Identify which cell holds the provided text, then report its (x, y) central coordinate. 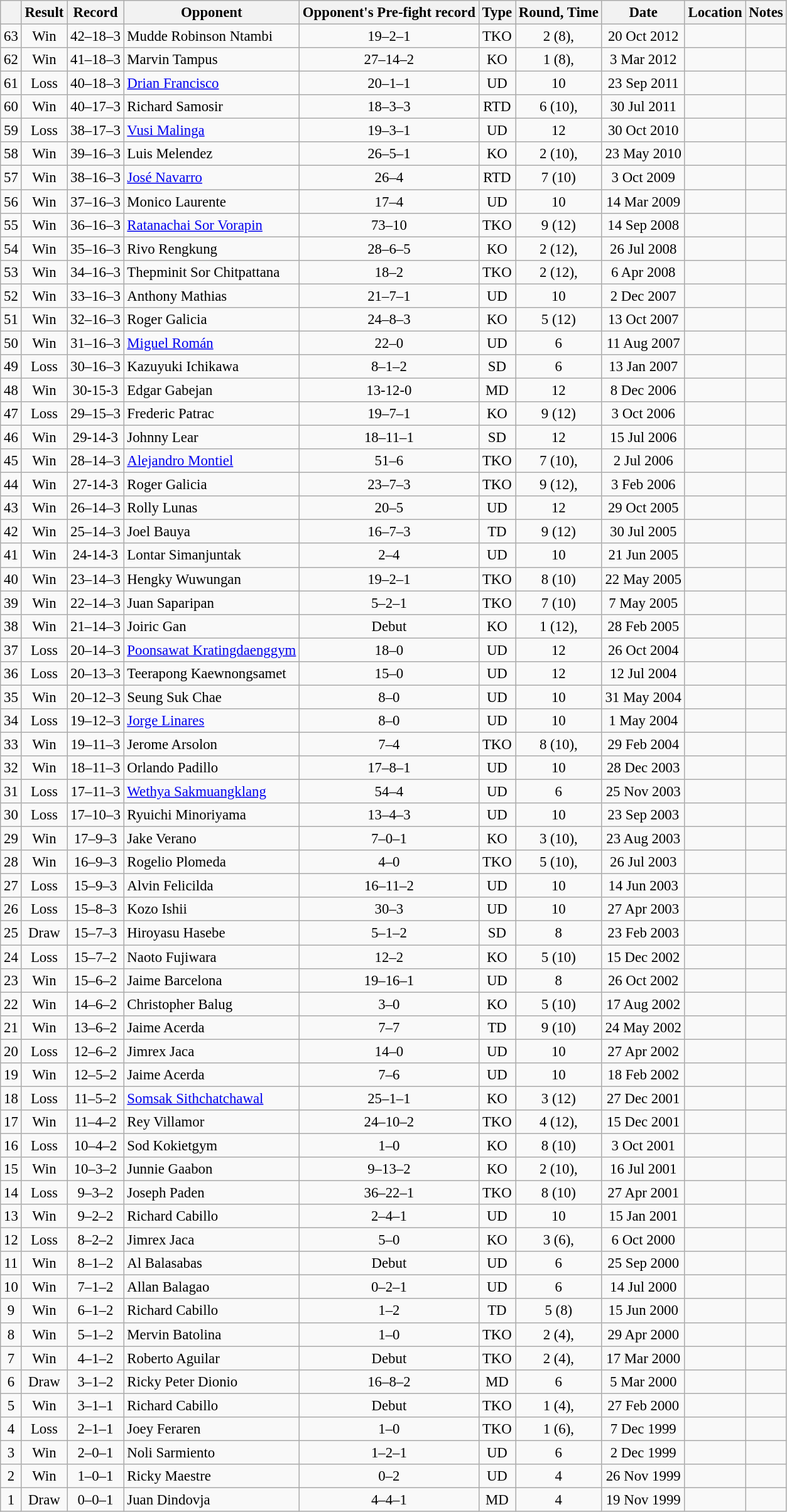
Marvin Tampus (211, 60)
42 (11, 532)
Anthony Mathias (211, 296)
17–11–3 (95, 792)
19–16–1 (389, 980)
24–10–2 (389, 1122)
57 (11, 178)
14 Mar 2009 (643, 202)
9–2–2 (95, 1216)
16 (11, 1145)
7 (10), (558, 461)
39–16–3 (95, 154)
1 (8), (558, 60)
Noli Sarmiento (211, 1452)
21–14–3 (95, 626)
30–3 (389, 910)
14 Jun 2003 (643, 886)
Round, Time (558, 13)
21 Jun 2005 (643, 556)
15–6–2 (95, 980)
Junnie Gaabon (211, 1169)
3–1–2 (95, 1381)
Hiroyasu Hasebe (211, 933)
Vusi Malinga (211, 131)
6–1–2 (95, 1311)
Poonsawat Kratingdaenggym (211, 650)
7–7 (389, 1027)
54–4 (389, 792)
14–6–2 (95, 1004)
32 (11, 768)
3 Mar 2012 (643, 60)
44 (11, 485)
3 Oct 2001 (643, 1145)
59 (11, 131)
13 Oct 2007 (643, 320)
4–0 (389, 862)
Opponent's Pre-fight record (389, 13)
34–16–3 (95, 272)
73–10 (389, 225)
5–0 (389, 1240)
26 Oct 2002 (643, 980)
23–14–3 (95, 579)
25 (11, 933)
10–3–2 (95, 1169)
15–8–3 (95, 910)
17–9–3 (95, 839)
Ricky Peter Dionio (211, 1381)
8–2–2 (95, 1240)
Mudde Robinson Ntambi (211, 36)
Richard Samosir (211, 107)
Lontar Simanjuntak (211, 556)
Juan Saparipan (211, 603)
13 Jan 2007 (643, 367)
19–7–1 (389, 414)
Kozo Ishii (211, 910)
20–5 (389, 508)
36–22–1 (389, 1193)
15 Jun 2000 (643, 1311)
Joseph Paden (211, 1193)
50 (11, 343)
5–2–1 (389, 603)
62 (11, 60)
Mervin Batolina (211, 1334)
12–6–2 (95, 1051)
22 (11, 1004)
37 (11, 650)
9–13–2 (389, 1169)
Joey Feraren (211, 1429)
29–15–3 (95, 414)
11–5–2 (95, 1098)
14–0 (389, 1051)
30 Oct 2010 (643, 131)
18–11–3 (95, 768)
2 (8), (558, 36)
21 (11, 1027)
1 (4), (558, 1405)
5 (11, 1405)
1–2–1 (389, 1452)
Naoto Fujiwara (211, 957)
41 (11, 556)
17 Aug 2002 (643, 1004)
26–5–1 (389, 154)
18–11–1 (389, 438)
7 May 2005 (643, 603)
3 (6), (558, 1240)
Type (497, 13)
33–16–3 (95, 296)
12–5–2 (95, 1075)
61 (11, 84)
31 May 2004 (643, 697)
0–2–1 (389, 1287)
23–7–3 (389, 485)
12 Jul 2004 (643, 674)
2 Jul 2006 (643, 461)
15–7–3 (95, 933)
23 Sep 2011 (643, 84)
2–4 (389, 556)
1 May 2004 (643, 721)
4–1–2 (95, 1358)
19–11–3 (95, 744)
27 (11, 886)
18 Feb 2002 (643, 1075)
7–0–1 (389, 839)
43 (11, 508)
Sod Kokietgym (211, 1145)
23 May 2010 (643, 154)
40–17–3 (95, 107)
48 (11, 390)
5 (10), (558, 862)
2 (11, 1476)
20 Oct 2012 (643, 36)
28 (11, 862)
55 (11, 225)
38–17–3 (95, 131)
6 (10), (558, 107)
36 (11, 674)
20–1–1 (389, 84)
20–12–3 (95, 697)
2–0–1 (95, 1452)
17–4 (389, 202)
51 (11, 320)
Date (643, 13)
Rolly Lunas (211, 508)
15 Jan 2001 (643, 1216)
5 Mar 2000 (643, 1381)
31 (11, 792)
Ricky Maestre (211, 1476)
Frederic Patrac (211, 414)
3–0 (389, 1004)
23 (11, 980)
Allan Balagao (211, 1287)
9–3–2 (95, 1193)
Location (715, 13)
30 (11, 815)
2–1–1 (95, 1429)
29 (11, 839)
41–18–3 (95, 60)
18–0 (389, 650)
36–16–3 (95, 225)
26 Jul 2003 (643, 862)
15–0 (389, 674)
Jorge Linares (211, 721)
Jerome Arsolon (211, 744)
9 (12), (558, 485)
35–16–3 (95, 249)
8 Dec 2006 (643, 390)
24 May 2002 (643, 1027)
47 (11, 414)
Thepminit Sor Chitpattana (211, 272)
Alvin Felicilda (211, 886)
13-12-0 (389, 390)
9 (10) (558, 1027)
José Navarro (211, 178)
13–6–2 (95, 1027)
29 Oct 2005 (643, 508)
14 Jul 2000 (643, 1287)
12–2 (389, 957)
1 (6), (558, 1429)
18 (11, 1098)
24 (11, 957)
32–16–3 (95, 320)
15 Dec 2001 (643, 1122)
Miguel Román (211, 343)
30 Jul 2011 (643, 107)
24-14-3 (95, 556)
22–14–3 (95, 603)
7 Dec 1999 (643, 1429)
Ratanachai Sor Vorapin (211, 225)
30 Jul 2005 (643, 532)
51–6 (389, 461)
7–4 (389, 744)
Notes (766, 13)
15–9–3 (95, 886)
49 (11, 367)
26 Nov 1999 (643, 1476)
6 Oct 2000 (643, 1240)
25 Sep 2000 (643, 1263)
15 Dec 2002 (643, 957)
15 Jul 2006 (643, 438)
13 (11, 1216)
34 (11, 721)
35 (11, 697)
1 (11, 1499)
Roberto Aguilar (211, 1358)
40 (11, 579)
28 Dec 2003 (643, 768)
17–8–1 (389, 768)
3–1–1 (95, 1405)
Al Balasabas (211, 1263)
38–16–3 (95, 178)
22–0 (389, 343)
Drian Francisco (211, 84)
8 (10), (558, 744)
26 (11, 910)
9 (11, 1311)
19 Nov 1999 (643, 1499)
25 Nov 2003 (643, 792)
20 (11, 1051)
27-14-3 (95, 485)
3 (10), (558, 839)
28–14–3 (95, 461)
37–16–3 (95, 202)
52 (11, 296)
53 (11, 272)
Joel Bauya (211, 532)
13–4–3 (389, 815)
Monico Laurente (211, 202)
Ryuichi Minoriyama (211, 815)
26–4 (389, 178)
Joiric Gan (211, 626)
17 Mar 2000 (643, 1358)
Rivo Rengkung (211, 249)
26 Oct 2004 (643, 650)
7–6 (389, 1075)
23 Sep 2003 (643, 815)
3 Feb 2006 (643, 485)
2 Dec 2007 (643, 296)
38 (11, 626)
Somsak Sithchatchawal (211, 1098)
16–9–3 (95, 862)
Teerapong Kaewnongsamet (211, 674)
28 Feb 2005 (643, 626)
2–4–1 (389, 1216)
56 (11, 202)
29 Feb 2004 (643, 744)
6 Apr 2008 (643, 272)
26 Jul 2008 (643, 249)
14 (11, 1193)
46 (11, 438)
1 (12), (558, 626)
14 Sep 2008 (643, 225)
27 Apr 2003 (643, 910)
18–2 (389, 272)
30–16–3 (95, 367)
27 Apr 2001 (643, 1193)
Christopher Balug (211, 1004)
19 (11, 1075)
60 (11, 107)
30-15-3 (95, 390)
Rey Villamor (211, 1122)
0–2 (389, 1476)
5 (8) (558, 1311)
4–4–1 (389, 1499)
17–10–3 (95, 815)
Johnny Lear (211, 438)
42–18–3 (95, 36)
22 May 2005 (643, 579)
Opponent (211, 13)
63 (11, 36)
29-14-3 (95, 438)
54 (11, 249)
Luis Melendez (211, 154)
7–1–2 (95, 1287)
16 Jul 2001 (643, 1169)
27 Feb 2000 (643, 1405)
10–4–2 (95, 1145)
Result (44, 13)
58 (11, 154)
11–4–2 (95, 1122)
27–14–2 (389, 60)
11 (11, 1263)
20–14–3 (95, 650)
7 (11, 1358)
Juan Dindovja (211, 1499)
3 Oct 2009 (643, 178)
15–7–2 (95, 957)
3 (11, 1452)
17 (11, 1122)
20–13–3 (95, 674)
24–8–3 (389, 320)
27 Dec 2001 (643, 1098)
Kazuyuki Ichikawa (211, 367)
3 Oct 2006 (643, 414)
18–3–3 (389, 107)
31–16–3 (95, 343)
Hengky Wuwungan (211, 579)
45 (11, 461)
25–14–3 (95, 532)
5 (12) (558, 320)
39 (11, 603)
Rogelio Plomeda (211, 862)
Alejandro Montiel (211, 461)
23 Feb 2003 (643, 933)
Seung Suk Chae (211, 697)
1–0–1 (95, 1476)
33 (11, 744)
1–2 (389, 1311)
Wethya Sakmuangklang (211, 792)
3 (12) (558, 1098)
16–11–2 (389, 886)
Edgar Gabejan (211, 390)
15 (11, 1169)
Jaime Barcelona (211, 980)
26–14–3 (95, 508)
19–12–3 (95, 721)
Orlando Padillo (211, 768)
11 Aug 2007 (643, 343)
16–8–2 (389, 1381)
Record (95, 13)
Jake Verano (211, 839)
0–0–1 (95, 1499)
21–7–1 (389, 296)
28–6–5 (389, 249)
19–3–1 (389, 131)
29 Apr 2000 (643, 1334)
2 Dec 1999 (643, 1452)
25–1–1 (389, 1098)
4 (12), (558, 1122)
16–7–3 (389, 532)
40–18–3 (95, 84)
27 Apr 2002 (643, 1051)
23 Aug 2003 (643, 839)
